Capture the cell that displays the provided text and extract its (x, y) central coordinate. 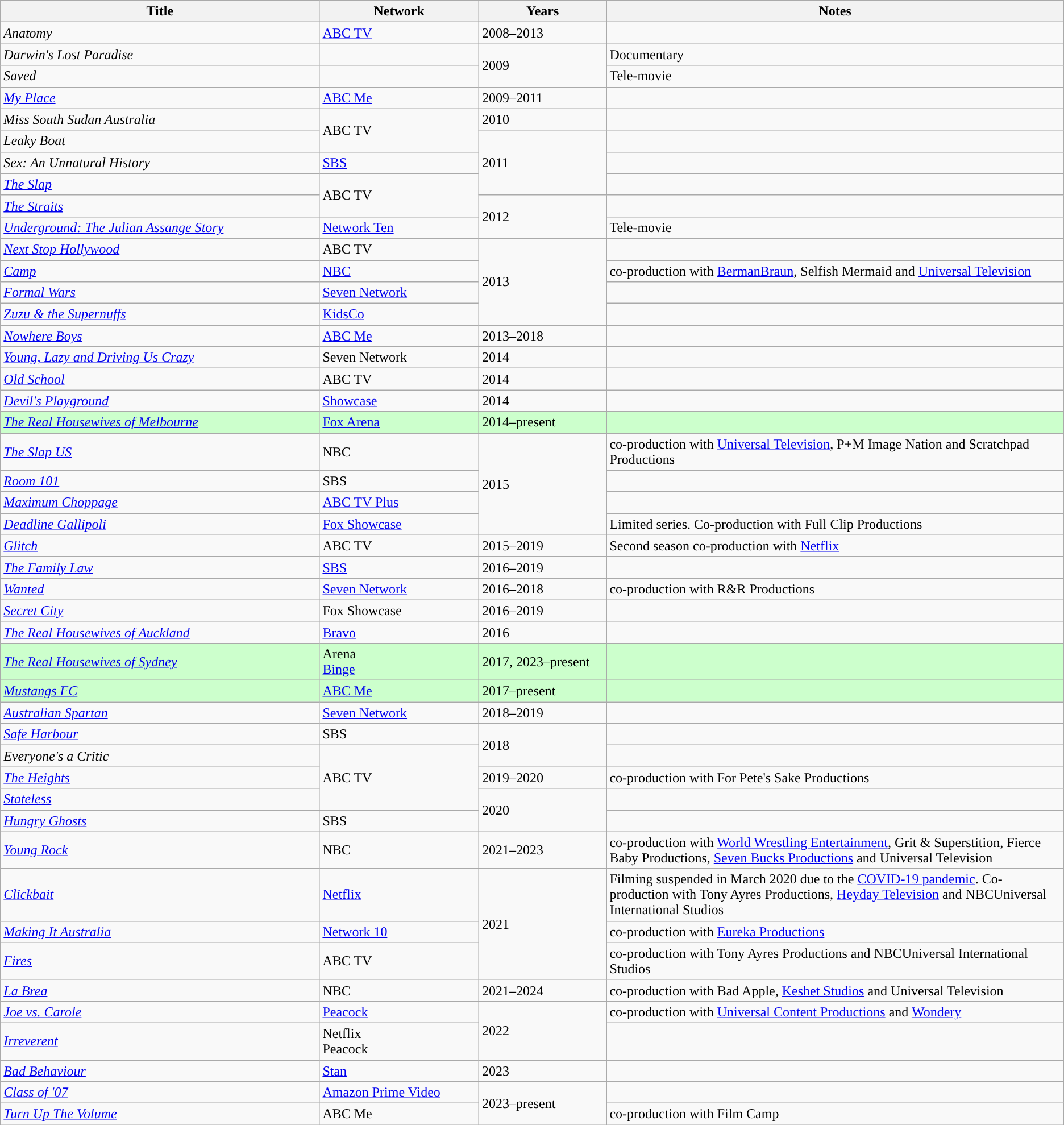
co-production with Bad Apple, Keshet Studios and Universal Television (835, 990)
KidsCo (399, 314)
2021–2024 (542, 990)
2009–2011 (542, 98)
Young Rock (160, 850)
La Brea (160, 990)
Darwin's Lost Paradise (160, 55)
2016 (542, 633)
Young, Lazy and Driving Us Crazy (160, 358)
Bad Behaviour (160, 1070)
Wanted (160, 589)
Turn Up The Volume (160, 1114)
Underground: The Julian Assange Story (160, 227)
The Real Housewives of Auckland (160, 633)
Next Stop Hollywood (160, 249)
Mustangs FC (160, 691)
Clickbait (160, 895)
2021 (542, 924)
The Straits (160, 206)
Stateless (160, 799)
Network (399, 11)
2021–2023 (542, 850)
NetflixPeacock (399, 1041)
The Family Law (160, 567)
Hungry Ghosts (160, 821)
Limited series. Co-production with Full Clip Productions (835, 524)
Room 101 (160, 481)
Everyone's a Critic (160, 756)
co-production with For Pete's Sake Productions (835, 778)
2023 (542, 1070)
Amazon Prime Video (399, 1093)
co-production with Universal Content Productions and Wondery (835, 1012)
My Place (160, 98)
Maximum Choppage (160, 503)
Second season co-production with Netflix (835, 546)
Leaky Boat (160, 141)
Zuzu & the Supernuffs (160, 314)
co-production with Eureka Productions (835, 932)
Peacock (399, 1012)
2011 (542, 163)
2014–present (542, 422)
Fox Arena (399, 422)
Documentary (835, 55)
Anatomy (160, 33)
2017–present (542, 691)
2015 (542, 484)
The Real Housewives of Sydney (160, 662)
2022 (542, 1030)
co-production with BermanBraun, Selfish Mermaid and Universal Television (835, 271)
2013 (542, 281)
Showcase (399, 401)
2019–2020 (542, 778)
2017, 2023–present (542, 662)
co-production with Tony Ayres Productions and NBCUniversal International Studios (835, 961)
co-production with Film Camp (835, 1114)
Joe vs. Carole (160, 1012)
Devil's Playground (160, 401)
2016–2018 (542, 589)
2018–2019 (542, 713)
Formal Wars (160, 293)
Nowhere Boys (160, 336)
Network Ten (399, 227)
Stan (399, 1070)
Netflix (399, 895)
co-production with World Wrestling Entertainment, Grit & Superstition, Fierce Baby Productions, Seven Bucks Productions and Universal Television (835, 850)
Secret City (160, 611)
Years (542, 11)
The Slap US (160, 451)
The Heights (160, 778)
Old School (160, 379)
ArenaBinge (399, 662)
Network 10 (399, 932)
Fires (160, 961)
Saved (160, 76)
Deadline Gallipoli (160, 524)
2009 (542, 65)
Class of '07 (160, 1093)
Notes (835, 11)
The Slap (160, 184)
2018 (542, 745)
Bravo (399, 633)
Miss South Sudan Australia (160, 119)
Sex: An Unnatural History (160, 163)
Australian Spartan (160, 713)
2023–present (542, 1103)
The Real Housewives of Melbourne (160, 422)
2008–2013 (542, 33)
ABC TV Plus (399, 503)
2010 (542, 119)
Title (160, 11)
Glitch (160, 546)
Safe Harbour (160, 734)
2013–2018 (542, 336)
Irreverent (160, 1041)
Making It Australia (160, 932)
co-production with Universal Television, P+M Image Nation and Scratchpad Productions (835, 451)
2015–2019 (542, 546)
2020 (542, 810)
2012 (542, 217)
co-production with R&R Productions (835, 589)
Camp (160, 271)
